Find where the given text appears and provide that cell's center as (x, y) coordinate. 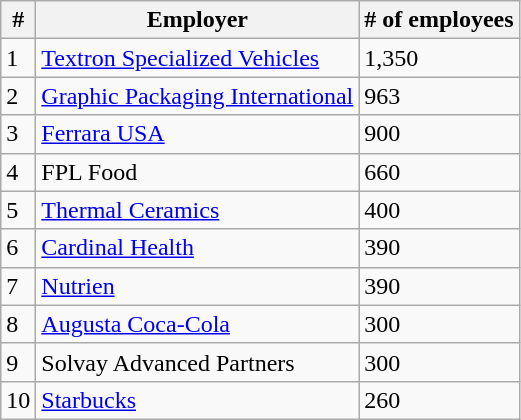
Employer (198, 20)
6 (18, 248)
660 (439, 172)
Ferrara USA (198, 134)
900 (439, 134)
1 (18, 58)
Textron Specialized Vehicles (198, 58)
Starbucks (198, 400)
Thermal Ceramics (198, 210)
Solvay Advanced Partners (198, 362)
Augusta Coca-Cola (198, 324)
9 (18, 362)
7 (18, 286)
3 (18, 134)
FPL Food (198, 172)
10 (18, 400)
# (18, 20)
260 (439, 400)
Nutrien (198, 286)
Cardinal Health (198, 248)
8 (18, 324)
4 (18, 172)
5 (18, 210)
Graphic Packaging International (198, 96)
963 (439, 96)
400 (439, 210)
# of employees (439, 20)
1,350 (439, 58)
2 (18, 96)
